Pinpoint the cell where the given text exists, returning its (X, Y) midpoint coordinate. 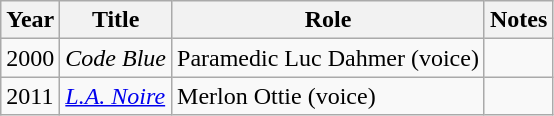
Code Blue (116, 58)
L.A. Noire (116, 96)
2000 (30, 58)
2011 (30, 96)
Title (116, 20)
Year (30, 20)
Paramedic Luc Dahmer (voice) (328, 58)
Notes (518, 20)
Role (328, 20)
Merlon Ottie (voice) (328, 96)
